Return [x, y] of the center of cell containing provided text 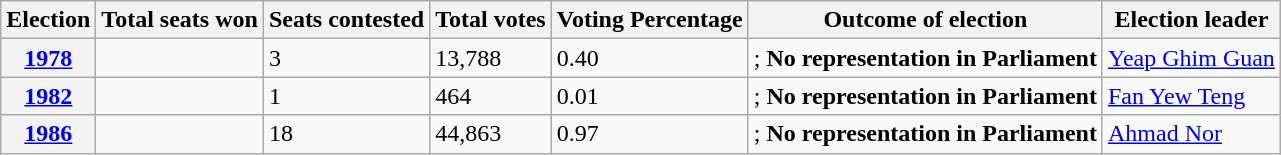
Election [48, 20]
13,788 [491, 58]
Voting Percentage [650, 20]
3 [346, 58]
Ahmad Nor [1191, 134]
Total votes [491, 20]
1986 [48, 134]
Total seats won [180, 20]
1 [346, 96]
Seats contested [346, 20]
Election leader [1191, 20]
Fan Yew Teng [1191, 96]
1982 [48, 96]
0.01 [650, 96]
Yeap Ghim Guan [1191, 58]
18 [346, 134]
0.97 [650, 134]
464 [491, 96]
Outcome of election [925, 20]
44,863 [491, 134]
0.40 [650, 58]
1978 [48, 58]
